Extract the [x, y] coordinate from the center of the cell holding the provided text.  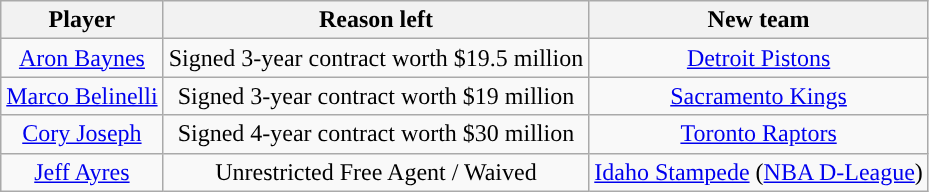
Marco Belinelli [82, 96]
Signed 3-year contract worth $19.5 million [376, 58]
Signed 4-year contract worth $30 million [376, 134]
Cory Joseph [82, 134]
Aron Baynes [82, 58]
Signed 3-year contract worth $19 million [376, 96]
Player [82, 20]
Detroit Pistons [759, 58]
Toronto Raptors [759, 134]
Jeff Ayres [82, 172]
Sacramento Kings [759, 96]
Unrestricted Free Agent / Waived [376, 172]
Reason left [376, 20]
Idaho Stampede (NBA D-League) [759, 172]
New team [759, 20]
